Output the (x, y) coordinate of the center of the cell containing the given text.  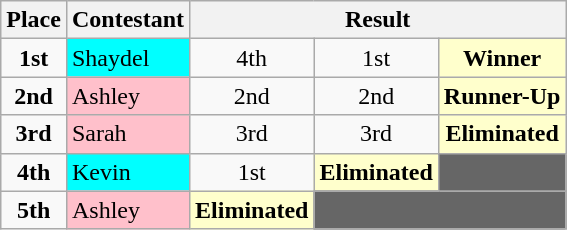
Place (34, 20)
Sarah (128, 134)
Winner (502, 58)
Result (378, 20)
Contestant (128, 20)
Kevin (128, 172)
5th (34, 210)
Shaydel (128, 58)
Runner-Up (502, 96)
